Locate the cell with the specified text and output its [X, Y] center coordinate. 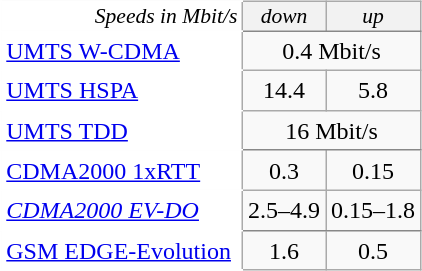
Speeds in Mbit/s [122, 16]
0.5 [374, 250]
UMTS TDD [122, 130]
14.4 [284, 91]
0.15–1.8 [374, 210]
2.5–4.9 [284, 210]
CDMA2000 EV-DO [122, 210]
CDMA2000 1xRTT [122, 170]
5.8 [374, 91]
UMTS HSPA [122, 91]
down [284, 16]
0.4 Mbit/s [331, 51]
0.3 [284, 170]
UMTS W-CDMA [122, 51]
16 Mbit/s [331, 130]
0.15 [374, 170]
up [374, 16]
1.6 [284, 250]
GSM EDGE-Evolution [122, 250]
